Scan for the cell matching the given text and deliver its [X, Y] coordinate at center. 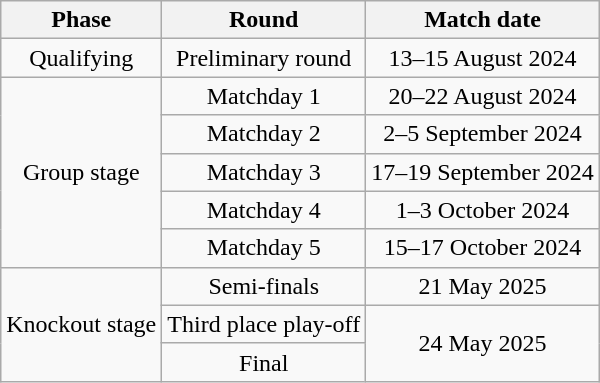
Qualifying [82, 58]
Knockout stage [82, 324]
20–22 August 2024 [483, 96]
Match date [483, 20]
2–5 September 2024 [483, 134]
1–3 October 2024 [483, 210]
Matchday 4 [264, 210]
Matchday 1 [264, 96]
Matchday 3 [264, 172]
Semi-finals [264, 286]
Final [264, 362]
21 May 2025 [483, 286]
17–19 September 2024 [483, 172]
Group stage [82, 172]
Phase [82, 20]
15–17 October 2024 [483, 248]
Third place play-off [264, 324]
Round [264, 20]
Preliminary round [264, 58]
Matchday 2 [264, 134]
Matchday 5 [264, 248]
24 May 2025 [483, 343]
13–15 August 2024 [483, 58]
